Locate the cell with the specified text and output its [x, y] center coordinate. 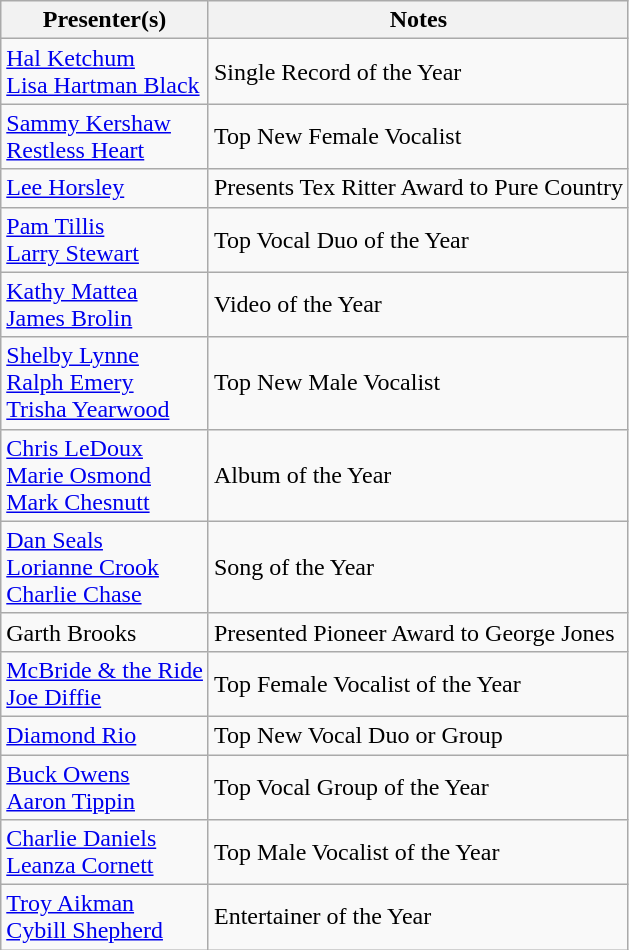
Top Vocal Group of the Year [418, 786]
Presented Pioneer Award to George Jones [418, 632]
Top New Vocal Duo or Group [418, 735]
Chris LeDouxMarie OsmondMark Chesnutt [105, 475]
Notes [418, 20]
Song of the Year [418, 567]
Lee Horsley [105, 188]
Single Record of the Year [418, 72]
Garth Brooks [105, 632]
Top New Male Vocalist [418, 383]
Entertainer of the Year [418, 918]
Top New Female Vocalist [418, 136]
Hal KetchumLisa Hartman Black [105, 72]
Video of the Year [418, 304]
Troy AikmanCybill Shepherd [105, 918]
Top Male Vocalist of the Year [418, 852]
Top Vocal Duo of the Year [418, 240]
Shelby LynneRalph EmeryTrisha Yearwood [105, 383]
Dan SealsLorianne CrookCharlie Chase [105, 567]
Presents Tex Ritter Award to Pure Country [418, 188]
Charlie DanielsLeanza Cornett [105, 852]
Album of the Year [418, 475]
McBride & the RideJoe Diffie [105, 684]
Kathy MatteaJames Brolin [105, 304]
Diamond Rio [105, 735]
Pam TillisLarry Stewart [105, 240]
Sammy KershawRestless Heart [105, 136]
Presenter(s) [105, 20]
Top Female Vocalist of the Year [418, 684]
Buck OwensAaron Tippin [105, 786]
